Extract the [X, Y] coordinate from the center of the cell holding the provided text.  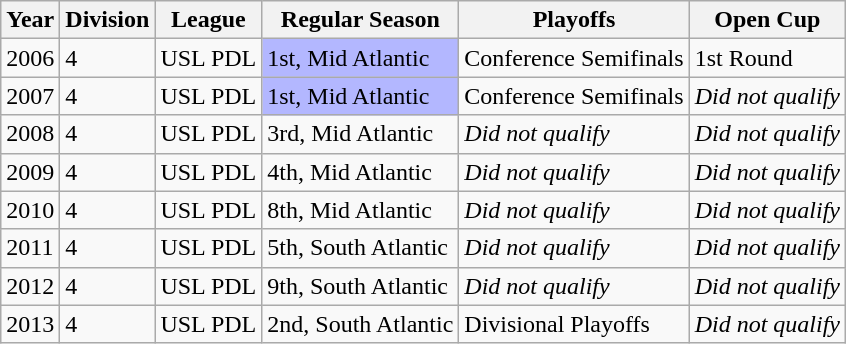
Regular Season [360, 20]
Open Cup [767, 20]
2008 [30, 134]
Playoffs [574, 20]
2011 [30, 248]
9th, South Atlantic [360, 286]
2009 [30, 172]
1st Round [767, 58]
2nd, South Atlantic [360, 324]
2010 [30, 210]
2006 [30, 58]
2013 [30, 324]
4th, Mid Atlantic [360, 172]
Year [30, 20]
2012 [30, 286]
Division [108, 20]
Divisional Playoffs [574, 324]
3rd, Mid Atlantic [360, 134]
8th, Mid Atlantic [360, 210]
League [208, 20]
5th, South Atlantic [360, 248]
2007 [30, 96]
